Output the (x, y) coordinate of the center of the cell containing the given text.  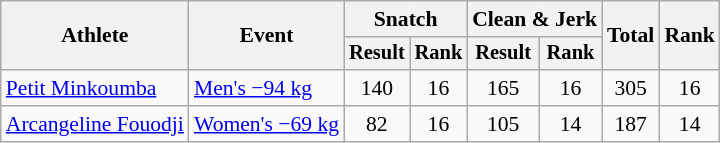
Petit Minkoumba (95, 88)
165 (503, 88)
140 (377, 88)
105 (503, 124)
82 (377, 124)
187 (630, 124)
Clean & Jerk (534, 19)
305 (630, 88)
Event (266, 36)
Athlete (95, 36)
Total (630, 36)
Women's −69 kg (266, 124)
Snatch (406, 19)
Men's −94 kg (266, 88)
Arcangeline Fouodji (95, 124)
